Scan for the cell matching the given text and deliver its [X, Y] coordinate at center. 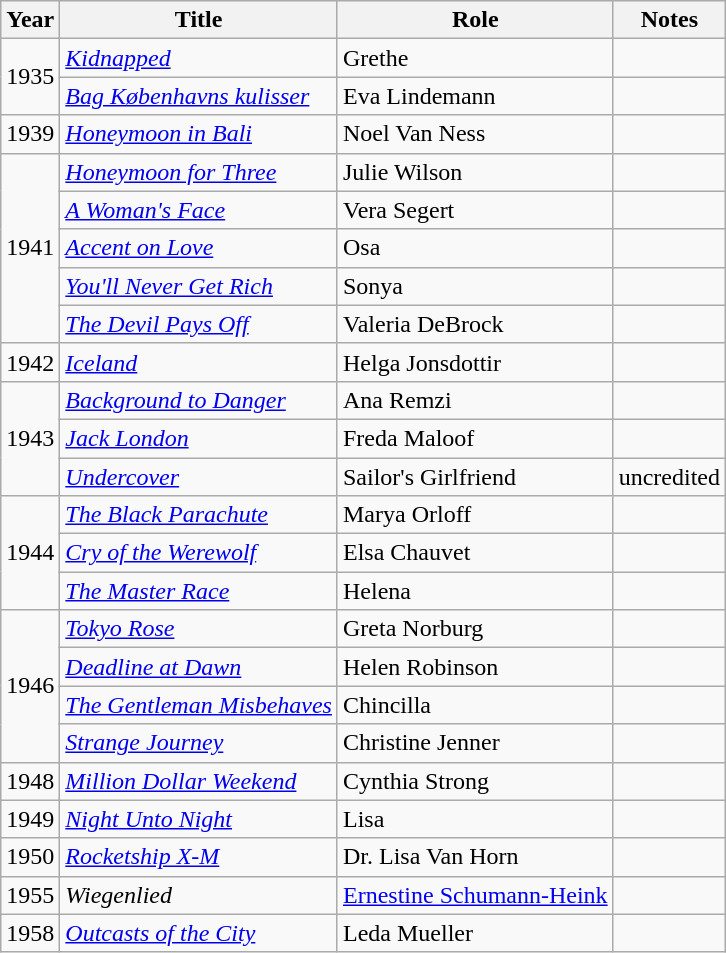
Role [475, 20]
Marya Orloff [475, 515]
Tokyo Rose [199, 629]
1942 [30, 362]
Accent on Love [199, 248]
Leda Mueller [475, 933]
Cry of the Werewolf [199, 553]
Julie Wilson [475, 172]
Outcasts of the City [199, 933]
Grethe [475, 58]
Sonya [475, 286]
Vera Segert [475, 210]
The Devil Pays Off [199, 324]
Freda Maloof [475, 438]
1946 [30, 686]
1949 [30, 819]
Helga Jonsdottir [475, 362]
Valeria DeBrock [475, 324]
Christine Jenner [475, 743]
Title [199, 20]
Cynthia Strong [475, 781]
Honeymoon in Bali [199, 134]
Dr. Lisa Van Horn [475, 857]
1935 [30, 77]
Noel Van Ness [475, 134]
Wiegenlied [199, 895]
Deadline at Dawn [199, 667]
Million Dollar Weekend [199, 781]
Greta Norburg [475, 629]
Rocketship X-M [199, 857]
The Master Race [199, 591]
uncredited [669, 477]
Jack London [199, 438]
Osa [475, 248]
Year [30, 20]
1948 [30, 781]
Kidnapped [199, 58]
You'll Never Get Rich [199, 286]
The Black Parachute [199, 515]
Honeymoon for Three [199, 172]
Chincilla [475, 705]
1955 [30, 895]
Bag Københavns kulisser [199, 96]
1950 [30, 857]
Ana Remzi [475, 400]
Undercover [199, 477]
Ernestine Schumann-Heink [475, 895]
Night Unto Night [199, 819]
1939 [30, 134]
Notes [669, 20]
A Woman's Face [199, 210]
Eva Lindemann [475, 96]
Background to Danger [199, 400]
Iceland [199, 362]
Lisa [475, 819]
1958 [30, 933]
Elsa Chauvet [475, 553]
1941 [30, 248]
The Gentleman Misbehaves [199, 705]
Helen Robinson [475, 667]
Strange Journey [199, 743]
1943 [30, 438]
1944 [30, 553]
Helena [475, 591]
Sailor's Girlfriend [475, 477]
